Detect which cell encompasses the target text, then output its (X, Y) center coordinate. 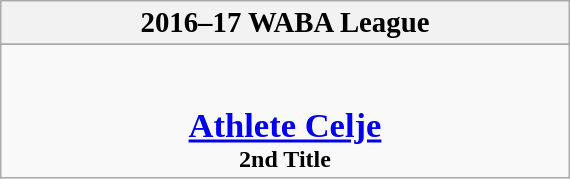
2016–17 WABA League (284, 23)
Athlete Celje2nd Title (284, 112)
